For the text-containing cell, return its midpoint in [X, Y] coordinate format. 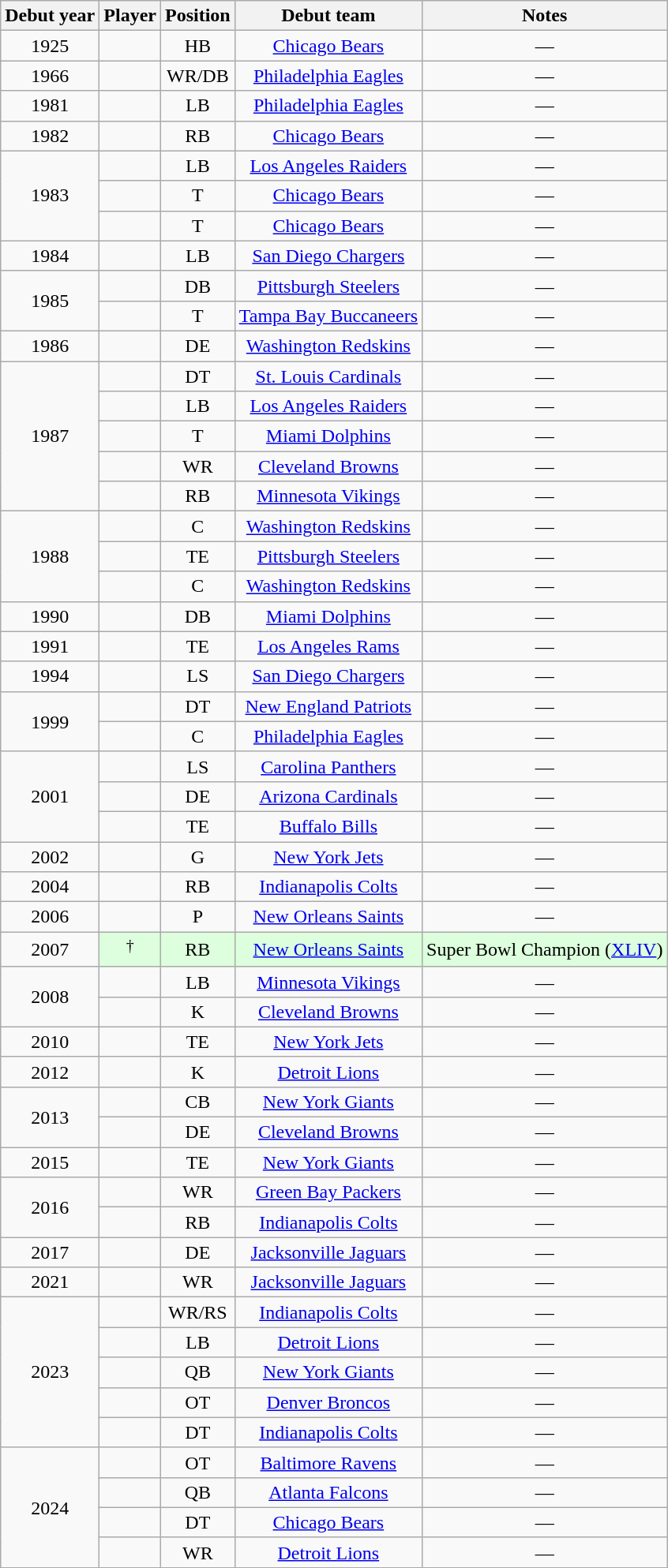
1981 [51, 106]
Los Angeles Rams [328, 646]
P [197, 917]
Super Bowl Champion (XLIV) [545, 950]
2016 [51, 1207]
2012 [51, 1072]
† [130, 950]
2001 [51, 796]
Debut team [328, 16]
Carolina Panthers [328, 766]
St. Louis Cardinals [328, 376]
Position [197, 16]
2004 [51, 887]
2002 [51, 856]
1984 [51, 256]
2021 [51, 1282]
1985 [51, 301]
Player [130, 16]
Buffalo Bills [328, 826]
1986 [51, 346]
1983 [51, 196]
2008 [51, 997]
1925 [51, 46]
1991 [51, 646]
1994 [51, 676]
Atlanta Falcons [328, 1492]
Tampa Bay Buccaneers [328, 316]
CB [197, 1102]
HB [197, 46]
2017 [51, 1252]
1987 [51, 436]
G [197, 856]
WR/DB [197, 76]
WR/RS [197, 1312]
2006 [51, 917]
Debut year [51, 16]
2010 [51, 1042]
2007 [51, 950]
2013 [51, 1117]
2024 [51, 1507]
Arizona Cardinals [328, 796]
1999 [51, 721]
1988 [51, 556]
Baltimore Ravens [328, 1462]
Green Bay Packers [328, 1192]
Denver Broncos [328, 1402]
1982 [51, 136]
1966 [51, 76]
1990 [51, 616]
2015 [51, 1162]
Notes [545, 16]
New England Patriots [328, 706]
2023 [51, 1372]
